Provide the [x, y] coordinate of the cell's center where the given text is located.  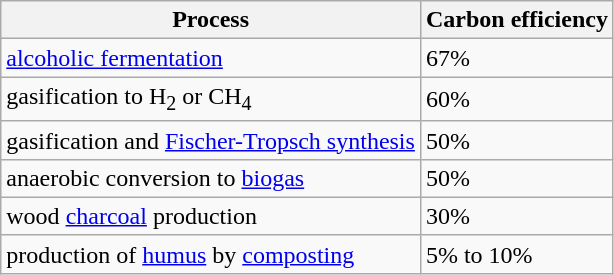
Carbon efficiency [516, 20]
67% [516, 58]
60% [516, 99]
5% to 10% [516, 254]
wood charcoal production [211, 216]
anaerobic conversion to biogas [211, 178]
gasification to H2 or CH4 [211, 99]
Process [211, 20]
gasification and Fischer-Tropsch synthesis [211, 140]
30% [516, 216]
production of humus by composting [211, 254]
alcoholic fermentation [211, 58]
